For the text-containing cell, return its midpoint in [x, y] coordinate format. 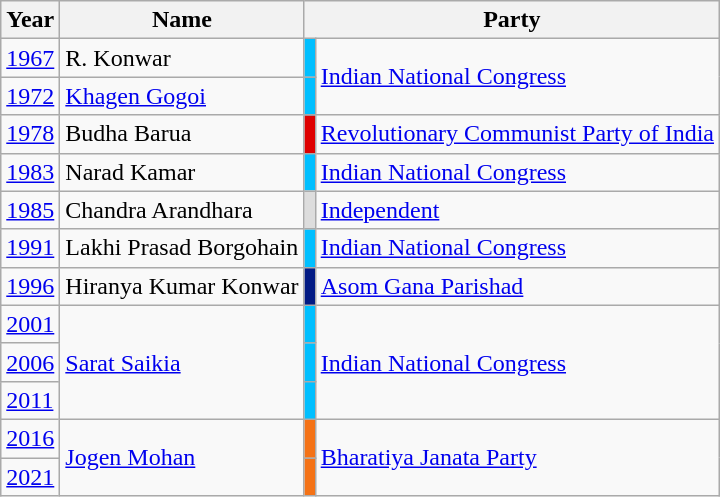
Year [30, 20]
R. Konwar [182, 58]
Bharatiya Janata Party [517, 457]
Hiranya Kumar Konwar [182, 286]
1972 [30, 96]
Name [182, 20]
Chandra Arandhara [182, 210]
1978 [30, 134]
1967 [30, 58]
Independent [517, 210]
1996 [30, 286]
2001 [30, 324]
2021 [30, 477]
2016 [30, 438]
Khagen Gogoi [182, 96]
1991 [30, 248]
Lakhi Prasad Borgohain [182, 248]
Party [512, 20]
2011 [30, 400]
Revolutionary Communist Party of India [517, 134]
Jogen Mohan [182, 457]
2006 [30, 362]
Budha Barua [182, 134]
Asom Gana Parishad [517, 286]
1983 [30, 172]
1985 [30, 210]
Sarat Saikia [182, 362]
Narad Kamar [182, 172]
